Find where the given text appears and provide that cell's center as (X, Y) coordinate. 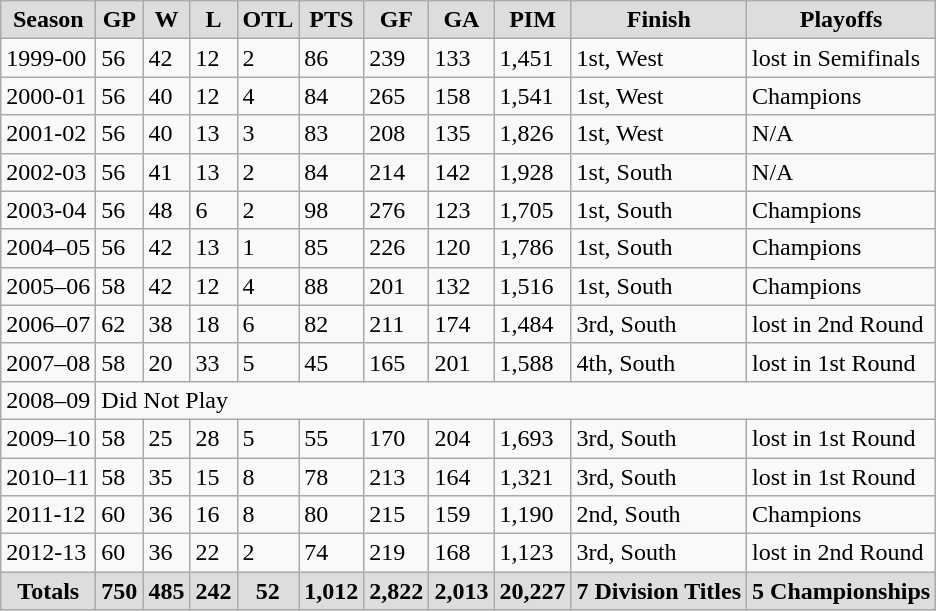
133 (462, 58)
242 (214, 591)
226 (396, 248)
Season (48, 20)
276 (396, 210)
74 (332, 553)
1,190 (532, 515)
25 (166, 438)
55 (332, 438)
2006–07 (48, 324)
120 (462, 248)
1,928 (532, 172)
83 (332, 134)
142 (462, 172)
1999-00 (48, 58)
16 (214, 515)
2001-02 (48, 134)
80 (332, 515)
W (166, 20)
485 (166, 591)
1,321 (532, 477)
1,516 (532, 286)
GP (120, 20)
219 (396, 553)
265 (396, 96)
OTL (268, 20)
41 (166, 172)
215 (396, 515)
123 (462, 210)
35 (166, 477)
20 (166, 362)
PIM (532, 20)
L (214, 20)
Finish (659, 20)
1,693 (532, 438)
164 (462, 477)
2004–05 (48, 248)
2002-03 (48, 172)
2005–06 (48, 286)
1,786 (532, 248)
5 Championships (842, 591)
1,484 (532, 324)
3 (268, 134)
82 (332, 324)
239 (396, 58)
48 (166, 210)
1,123 (532, 553)
4th, South (659, 362)
45 (332, 362)
Playoffs (842, 20)
2,822 (396, 591)
165 (396, 362)
98 (332, 210)
lost in Semifinals (842, 58)
204 (462, 438)
2,013 (462, 591)
20,227 (532, 591)
28 (214, 438)
174 (462, 324)
1 (268, 248)
1,588 (532, 362)
2007–08 (48, 362)
18 (214, 324)
2009–10 (48, 438)
1,826 (532, 134)
158 (462, 96)
208 (396, 134)
33 (214, 362)
2003-04 (48, 210)
GA (462, 20)
7 Division Titles (659, 591)
86 (332, 58)
2000-01 (48, 96)
1,012 (332, 591)
135 (462, 134)
211 (396, 324)
213 (396, 477)
Totals (48, 591)
214 (396, 172)
Did Not Play (516, 400)
170 (396, 438)
62 (120, 324)
85 (332, 248)
15 (214, 477)
GF (396, 20)
1,705 (532, 210)
2nd, South (659, 515)
132 (462, 286)
1,541 (532, 96)
2010–11 (48, 477)
PTS (332, 20)
88 (332, 286)
2011-12 (48, 515)
159 (462, 515)
2012-13 (48, 553)
1,451 (532, 58)
78 (332, 477)
168 (462, 553)
52 (268, 591)
750 (120, 591)
22 (214, 553)
2008–09 (48, 400)
38 (166, 324)
